For the text-containing cell, return its midpoint in [X, Y] coordinate format. 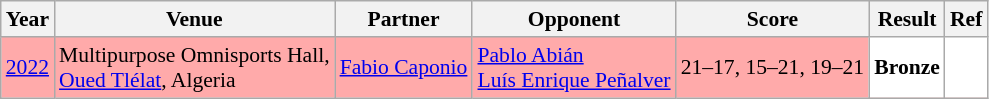
Fabio Caponio [404, 68]
21–17, 15–21, 19–21 [773, 68]
Opponent [574, 19]
Venue [194, 19]
2022 [28, 68]
Year [28, 19]
Pablo Abián Luís Enrique Peñalver [574, 68]
Multipurpose Omnisports Hall,Oued Tlélat, Algeria [194, 68]
Bronze [907, 68]
Result [907, 19]
Ref [966, 19]
Score [773, 19]
Partner [404, 19]
